Scan for the cell matching the given text and deliver its (x, y) coordinate at center. 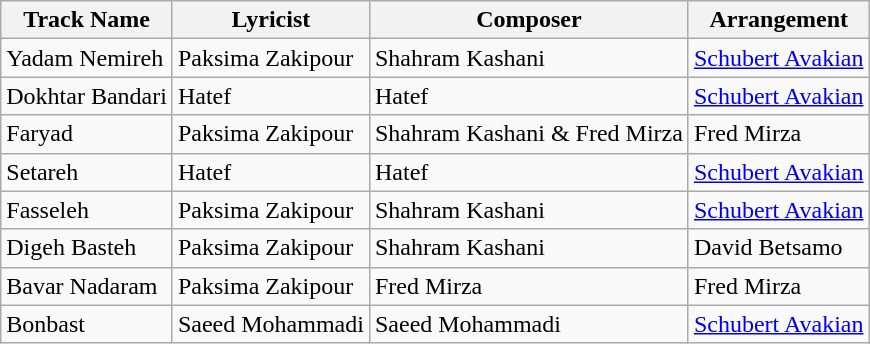
Setareh (87, 172)
Faryad (87, 134)
Arrangement (778, 20)
Bonbast (87, 324)
Track Name (87, 20)
Digeh Basteh (87, 248)
Yadam Nemireh (87, 58)
Lyricist (270, 20)
Bavar Nadaram (87, 286)
Shahram Kashani & Fred Mirza (528, 134)
Composer (528, 20)
Fasseleh (87, 210)
David Betsamo (778, 248)
Dokhtar Bandari (87, 96)
